Find where the given text appears and provide that cell's center as (X, Y) coordinate. 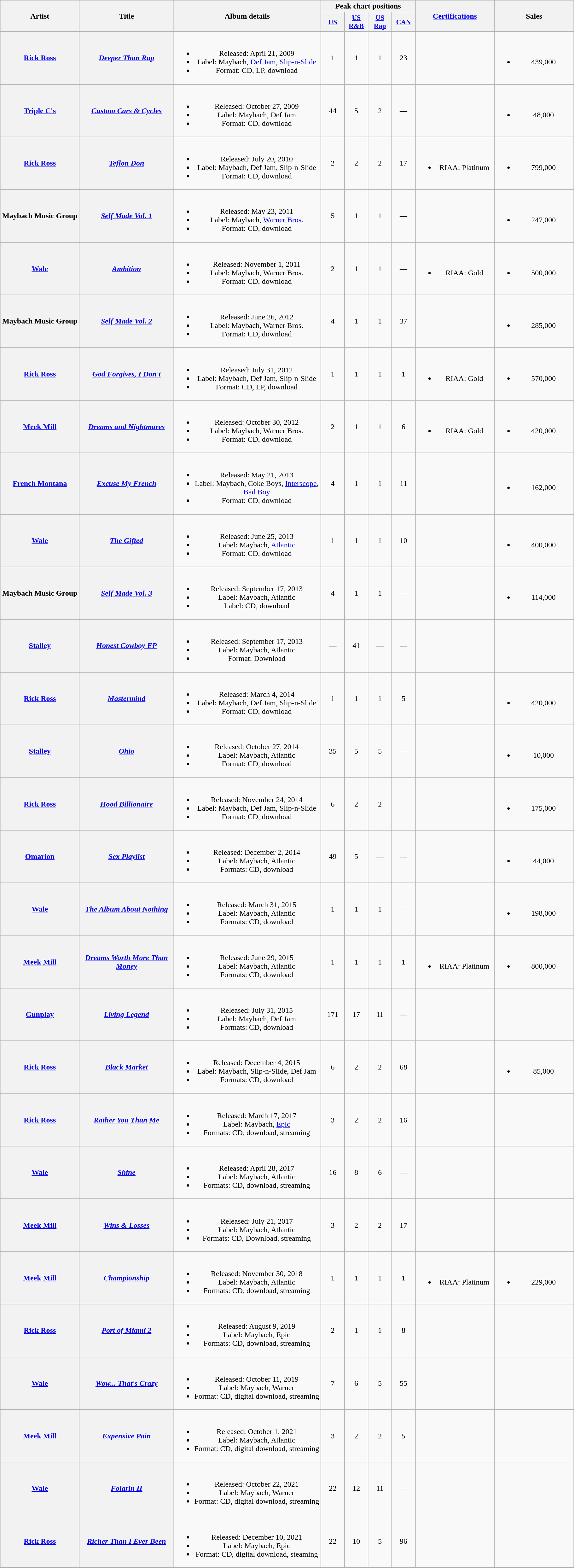
Released: March 4, 2014Label: Maybach, Def Jam, Slip-n-SlideFormat: CD, download (247, 699)
96 (403, 1541)
171 (333, 1015)
Self Made Vol. 3 (127, 593)
Released: November 24, 2014Label: Maybach, Def Jam, Slip-n-SlideFormat: CD, download (247, 804)
41 (356, 646)
Port of Miami 2 (127, 1331)
Released: October 22, 2021Label: Maybach, WarnerFormat: CD, digital download, streaming (247, 1489)
Released: November 30, 2018Label: Maybach, AtlanticFormats: CD, download, streaming (247, 1278)
Album details (247, 16)
Triple C's (40, 110)
10,000 (534, 751)
68 (403, 1067)
Released: July 31, 2012Label: Maybach, Def Jam, Slip-n-SlideFormat: CD, LP, download (247, 374)
Released: October 11, 2019Label: Maybach, WarnerFormat: CD, digital download, streaming (247, 1384)
Rather You Than Me (127, 1120)
Released: May 21, 2013Label: Maybach, Coke Boys, Interscope, Bad BoyFormat: CD, download (247, 483)
Ohio (127, 751)
229,000 (534, 1278)
23 (403, 58)
Wins & Losses (127, 1225)
Released: July 31, 2015Label: Maybach, Def JamFormats: CD, download (247, 1015)
Released: June 26, 2012Label: Maybach, Warner Bros.Format: CD, download (247, 321)
God Forgives, I Don't (127, 374)
Released: July 21, 2017Label: Maybach, AtlanticFormats: CD, Download, streaming (247, 1225)
Self Made Vol. 1 (127, 216)
7 (333, 1384)
114,000 (534, 593)
12 (356, 1489)
Released: October 27, 2014Label: Maybach, AtlanticFormat: CD, download (247, 751)
799,000 (534, 163)
44,000 (534, 856)
Dreams and Nightmares (127, 426)
Released: June 25, 2013Label: Maybach, AtlanticFormat: CD, download (247, 540)
Teflon Don (127, 163)
Living Legend (127, 1015)
198,000 (534, 909)
Custom Cars & Cycles (127, 110)
The Gifted (127, 540)
Deeper Than Rap (127, 58)
37 (403, 321)
Released: December 2, 2014Label: Maybach, AtlanticFormats: CD, download (247, 856)
Honest Cowboy EP (127, 646)
Title (127, 16)
Certifications (455, 16)
Folarin II (127, 1489)
Sex Playlist (127, 856)
Championship (127, 1278)
800,000 (534, 962)
Released: October 1, 2021Label: Maybach, AtlanticFormat: CD, digital download, streaming (247, 1436)
500,000 (534, 269)
Self Made Vol. 2 (127, 321)
Released: July 20, 2010Label: Maybach, Def Jam, Slip-n-SlideFormat: CD, download (247, 163)
US R&B (356, 22)
Dreams Worth More Than Money (127, 962)
55 (403, 1384)
400,000 (534, 540)
Released: September 17, 2013Label: Maybach, AtlanticFormat: Download (247, 646)
162,000 (534, 483)
Ambition (127, 269)
Mastermind (127, 699)
Released: May 23, 2011Label: Maybach, Warner Bros.Format: CD, download (247, 216)
Released: June 29, 2015Label: Maybach, AtlanticFormats: CD, download (247, 962)
Released: March 17, 2017Label: Maybach, EpicFormats: CD, download, streaming (247, 1120)
48,000 (534, 110)
Expensive Pain (127, 1436)
Released: April 21, 2009Label: Maybach, Def Jam, Slip-n-SlideFormat: CD, LP, download (247, 58)
44 (333, 110)
Released: March 31, 2015Label: Maybach, AtlanticFormats: CD, download (247, 909)
570,000 (534, 374)
Hood Billionaire (127, 804)
Gunplay (40, 1015)
Released: September 17, 2013Label: Maybach, AtlanticLabel: CD, download (247, 593)
439,000 (534, 58)
Sales (534, 16)
Wow... That's Crazy (127, 1384)
Released: April 28, 2017Label: Maybach, AtlanticFormats: CD, download, streaming (247, 1172)
247,000 (534, 216)
Richer Than I Ever Been (127, 1541)
Released: August 9, 2019Label: Maybach, EpicFormats: CD, download, streaming (247, 1331)
49 (333, 856)
Excuse My French (127, 483)
Artist (40, 16)
85,000 (534, 1067)
French Montana (40, 483)
CAN (403, 22)
Omarion (40, 856)
US Rap (380, 22)
Peak chart positions (368, 6)
285,000 (534, 321)
Released: December 10, 2021Label: Maybach, EpicFormat: CD, digital download, steaming (247, 1541)
Released: December 4, 2015Label: Maybach, Slip-n-Slide, Def JamFormats: CD, download (247, 1067)
175,000 (534, 804)
Shine (127, 1172)
Released: October 27, 2009Label: Maybach, Def JamFormat: CD, download (247, 110)
Black Market (127, 1067)
Released: November 1, 2011Label: Maybach, Warner Bros.Format: CD, download (247, 269)
35 (333, 751)
The Album About Nothing (127, 909)
Released: October 30, 2012Label: Maybach, Warner Bros.Format: CD, download (247, 426)
US (333, 22)
